Output the (x, y) coordinate of the center of the cell containing the given text.  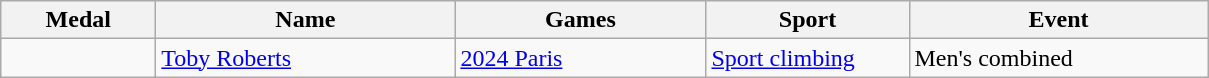
Sport climbing (808, 58)
Event (1058, 20)
Name (306, 20)
Sport (808, 20)
Men's combined (1058, 58)
Toby Roberts (306, 58)
Games (580, 20)
2024 Paris (580, 58)
Medal (78, 20)
